Return the [x, y] coordinate for the center point of the cell that contains the specified text.  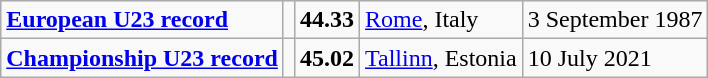
3 September 1987 [615, 20]
Championship U23 record [142, 58]
44.33 [326, 20]
45.02 [326, 58]
10 July 2021 [615, 58]
Rome, Italy [442, 20]
European U23 record [142, 20]
Tallinn, Estonia [442, 58]
